Provide the [x, y] coordinate of the cell's center where the given text is located.  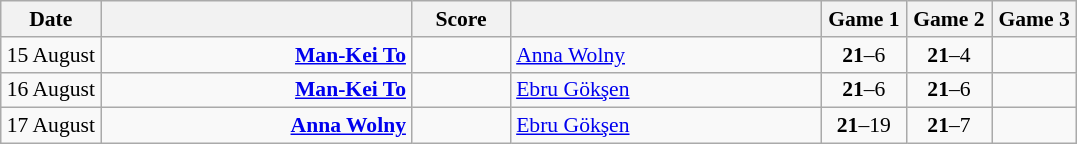
Game 1 [864, 19]
21–4 [948, 55]
Score [461, 19]
Game 2 [948, 19]
17 August [51, 126]
Date [51, 19]
Game 3 [1034, 19]
21–19 [864, 126]
16 August [51, 90]
15 August [51, 55]
21–7 [948, 126]
